Identify which cell holds the provided text, then report its (X, Y) central coordinate. 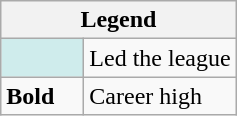
Led the league (160, 58)
Bold (42, 96)
Career high (160, 96)
Legend (118, 20)
